For the text-containing cell, return its midpoint in (x, y) coordinate format. 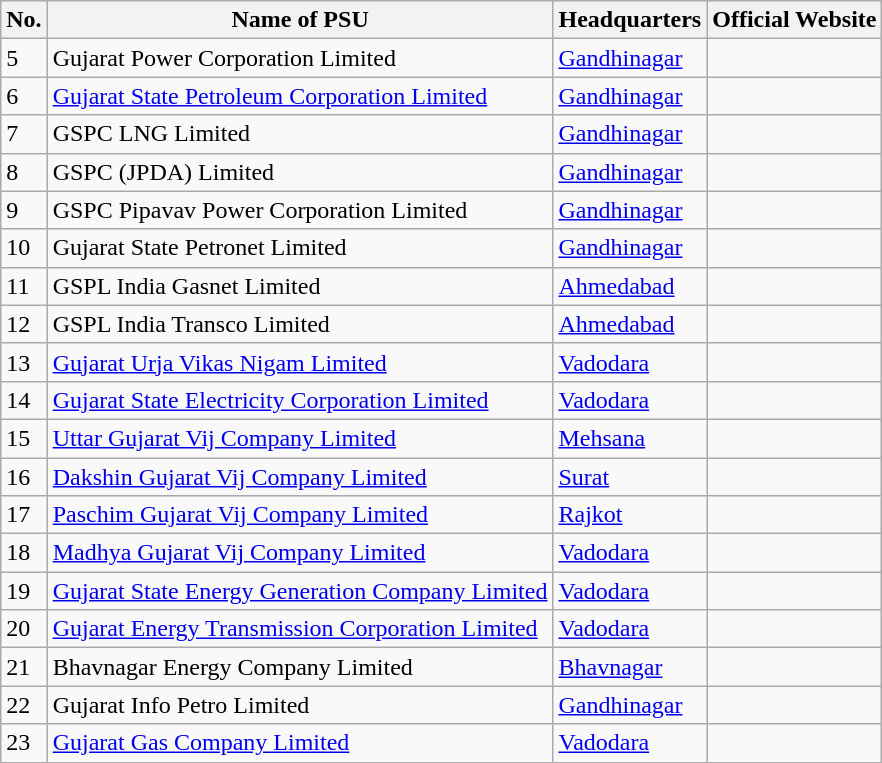
12 (24, 324)
6 (24, 96)
Bhavnagar (630, 667)
23 (24, 743)
Gujarat State Energy Generation Company Limited (300, 591)
14 (24, 400)
Bhavnagar Energy Company Limited (300, 667)
Dakshin Gujarat Vij Company Limited (300, 477)
7 (24, 134)
Gujarat State Petronet Limited (300, 248)
GSPC LNG Limited (300, 134)
Gujarat Gas Company Limited (300, 743)
GSPL India Transco Limited (300, 324)
11 (24, 286)
8 (24, 172)
20 (24, 629)
Rajkot (630, 515)
Official Website (794, 20)
15 (24, 438)
19 (24, 591)
Name of PSU (300, 20)
Gujarat Energy Transmission Corporation Limited (300, 629)
22 (24, 705)
Headquarters (630, 20)
GSPC Pipavav Power Corporation Limited (300, 210)
Gujarat Info Petro Limited (300, 705)
Uttar Gujarat Vij Company Limited (300, 438)
Surat (630, 477)
5 (24, 58)
Paschim Gujarat Vij Company Limited (300, 515)
21 (24, 667)
Gujarat Power Corporation Limited (300, 58)
Gujarat State Electricity Corporation Limited (300, 400)
16 (24, 477)
17 (24, 515)
No. (24, 20)
Madhya Gujarat Vij Company Limited (300, 553)
GSPC (JPDA) Limited (300, 172)
Gujarat State Petroleum Corporation Limited (300, 96)
13 (24, 362)
9 (24, 210)
10 (24, 248)
18 (24, 553)
Gujarat Urja Vikas Nigam Limited (300, 362)
Mehsana (630, 438)
GSPL India Gasnet Limited (300, 286)
